Find where the given text appears and provide that cell's center as [x, y] coordinate. 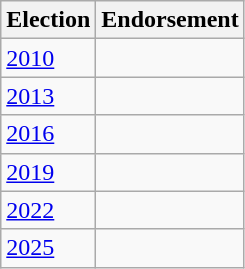
2013 [48, 96]
2022 [48, 210]
2016 [48, 134]
Endorsement [170, 20]
2025 [48, 248]
2010 [48, 58]
Election [48, 20]
2019 [48, 172]
